Search for the cell housing the specified text and yield its [X, Y] center coordinate. 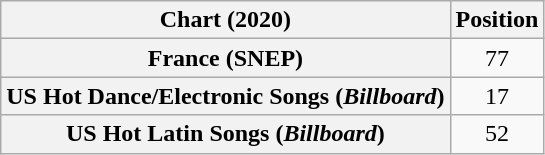
France (SNEP) [226, 58]
US Hot Dance/Electronic Songs (Billboard) [226, 96]
52 [497, 134]
Position [497, 20]
17 [497, 96]
US Hot Latin Songs (Billboard) [226, 134]
77 [497, 58]
Chart (2020) [226, 20]
